Identify which cell holds the provided text, then report its [x, y] central coordinate. 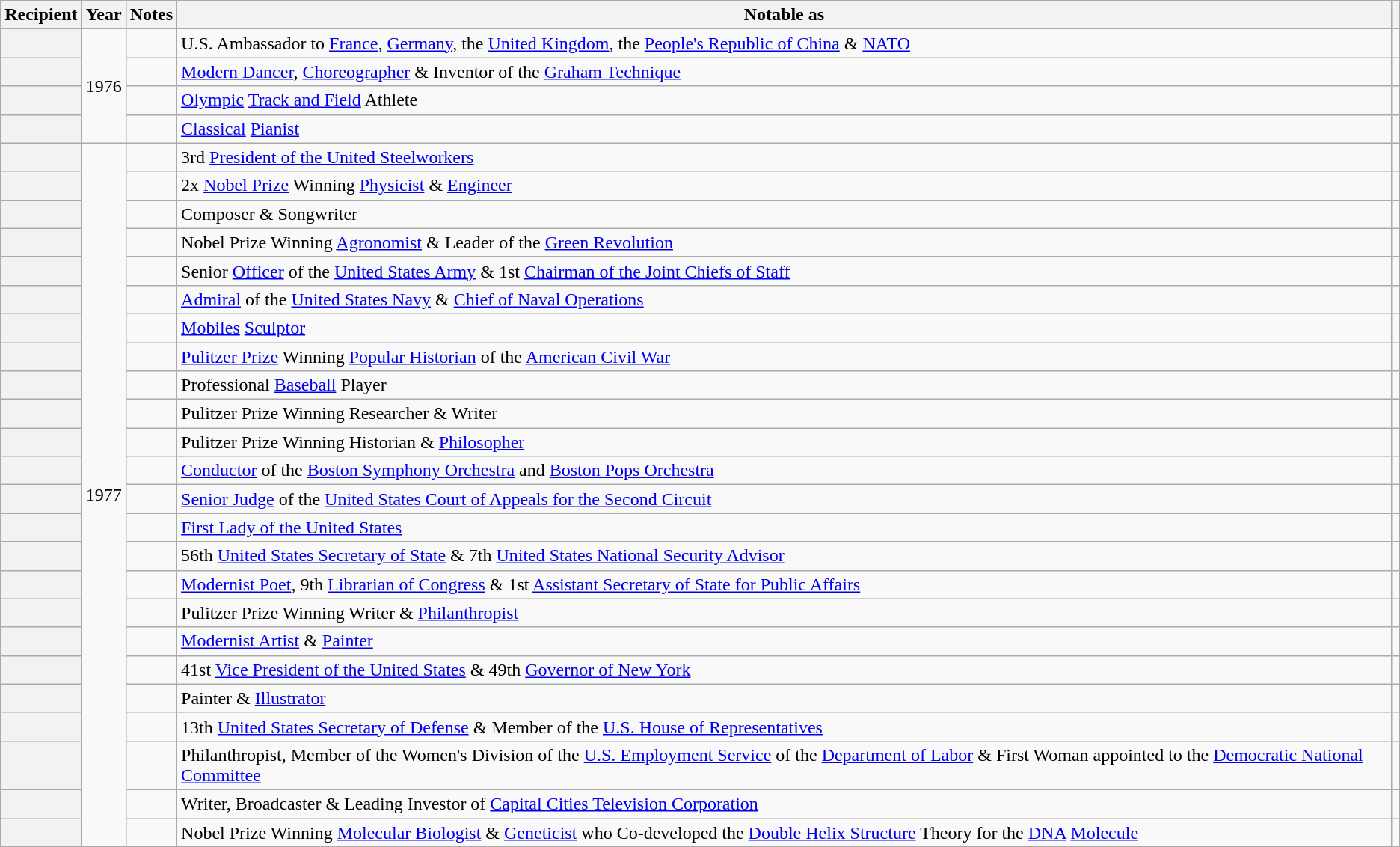
U.S. Ambassador to France, Germany, the United Kingdom, the People's Republic of China & NATO [785, 43]
Notable as [785, 15]
3rd President of the United Steelworkers [785, 157]
Nobel Prize Winning Molecular Biologist & Geneticist who Co-developed the Double Helix Structure Theory for the DNA Molecule [785, 833]
Recipient [41, 15]
Pulitzer Prize Winning Writer & Philanthropist [785, 613]
Nobel Prize Winning Agronomist & Leader of the Green Revolution [785, 242]
Pulitzer Prize Winning Historian & Philosopher [785, 442]
Modernist Poet, 9th Librarian of Congress & 1st Assistant Secretary of State for Public Affairs [785, 584]
41st Vice President of the United States & 49th Governor of New York [785, 670]
Modernist Artist & Painter [785, 641]
Senior Judge of the United States Court of Appeals for the Second Circuit [785, 499]
Year [103, 15]
13th United States Secretary of Defense & Member of the U.S. House of Representatives [785, 727]
1976 [103, 86]
Mobiles Sculptor [785, 328]
Olympic Track and Field Athlete [785, 100]
Pulitzer Prize Winning Researcher & Writer [785, 414]
Writer, Broadcaster & Leading Investor of Capital Cities Television Corporation [785, 804]
Admiral of the United States Navy & Chief of Naval Operations [785, 299]
56th United States Secretary of State & 7th United States National Security Advisor [785, 556]
Notes [151, 15]
Professional Baseball Player [785, 385]
Conductor of the Boston Symphony Orchestra and Boston Pops Orchestra [785, 471]
Composer & Songwriter [785, 214]
Painter & Illustrator [785, 698]
Senior Officer of the United States Army & 1st Chairman of the Joint Chiefs of Staff [785, 271]
Pulitzer Prize Winning Popular Historian of the American Civil War [785, 357]
First Lady of the United States [785, 528]
1977 [103, 495]
Classical Pianist [785, 129]
2x Nobel Prize Winning Physicist & Engineer [785, 186]
Modern Dancer, Choreographer & Inventor of the Graham Technique [785, 72]
